Extract the (x, y) coordinate from the center of the cell holding the provided text.  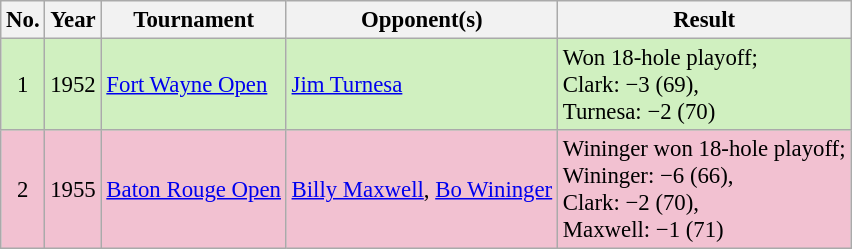
Result (704, 20)
1 (23, 85)
Opponent(s) (422, 20)
1955 (73, 190)
Baton Rouge Open (194, 190)
Year (73, 20)
Fort Wayne Open (194, 85)
Jim Turnesa (422, 85)
Tournament (194, 20)
Wininger won 18-hole playoff;Wininger: −6 (66),Clark: −2 (70),Maxwell: −1 (71) (704, 190)
1952 (73, 85)
No. (23, 20)
Billy Maxwell, Bo Wininger (422, 190)
2 (23, 190)
Won 18-hole playoff;Clark: −3 (69),Turnesa: −2 (70) (704, 85)
